For the text-containing cell, return its midpoint in [x, y] coordinate format. 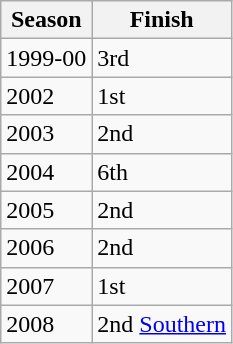
2007 [46, 286]
6th [162, 172]
2006 [46, 248]
2002 [46, 96]
Finish [162, 20]
3rd [162, 58]
1999-00 [46, 58]
2005 [46, 210]
2004 [46, 172]
2003 [46, 134]
Season [46, 20]
2nd Southern [162, 324]
2008 [46, 324]
